For the text-containing cell, return its midpoint in (x, y) coordinate format. 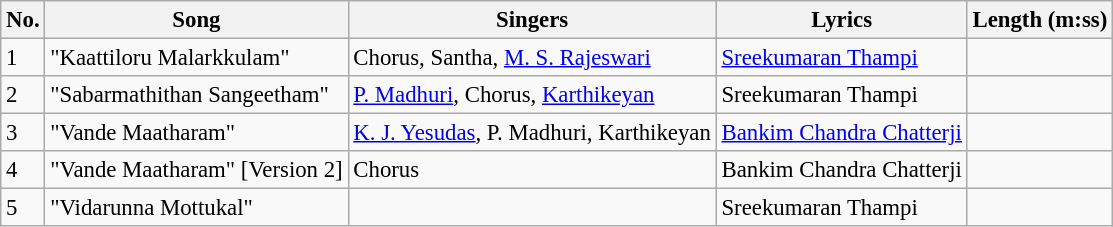
Lyrics (842, 20)
3 (23, 133)
"Kaattiloru Malarkkulam" (196, 58)
4 (23, 170)
5 (23, 208)
"Vande Maatharam" (196, 133)
Length (m:ss) (1040, 20)
Chorus, Santha, M. S. Rajeswari (532, 58)
"Sabarmathithan Sangeetham" (196, 95)
Song (196, 20)
Chorus (532, 170)
2 (23, 95)
"Vande Maatharam" [Version 2] (196, 170)
1 (23, 58)
"Vidarunna Mottukal" (196, 208)
K. J. Yesudas, P. Madhuri, Karthikeyan (532, 133)
No. (23, 20)
Singers (532, 20)
P. Madhuri, Chorus, Karthikeyan (532, 95)
